Detect which cell encompasses the target text, then output its [x, y] center coordinate. 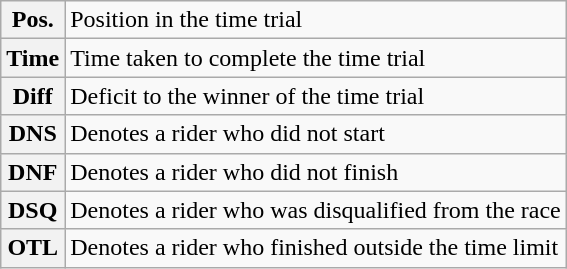
Denotes a rider who did not start [316, 134]
Denotes a rider who was disqualified from the race [316, 210]
Deficit to the winner of the time trial [316, 96]
DNF [33, 172]
OTL [33, 248]
Denotes a rider who finished outside the time limit [316, 248]
DNS [33, 134]
Denotes a rider who did not finish [316, 172]
Time taken to complete the time trial [316, 58]
DSQ [33, 210]
Position in the time trial [316, 20]
Time [33, 58]
Diff [33, 96]
Pos. [33, 20]
